Extract the (X, Y) coordinate from the center of the cell holding the provided text.  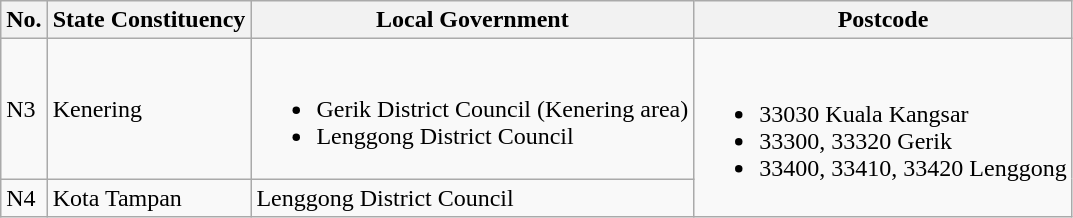
N3 (24, 109)
Kota Tampan (149, 198)
No. (24, 20)
Gerik District Council (Kenering area)Lenggong District Council (472, 109)
Local Government (472, 20)
N4 (24, 198)
State Constituency (149, 20)
Postcode (883, 20)
Kenering (149, 109)
Lenggong District Council (472, 198)
33030 Kuala Kangsar33300, 33320 Gerik33400, 33410, 33420 Lenggong (883, 128)
